Return the [x, y] coordinate for the center point of the cell that contains the specified text.  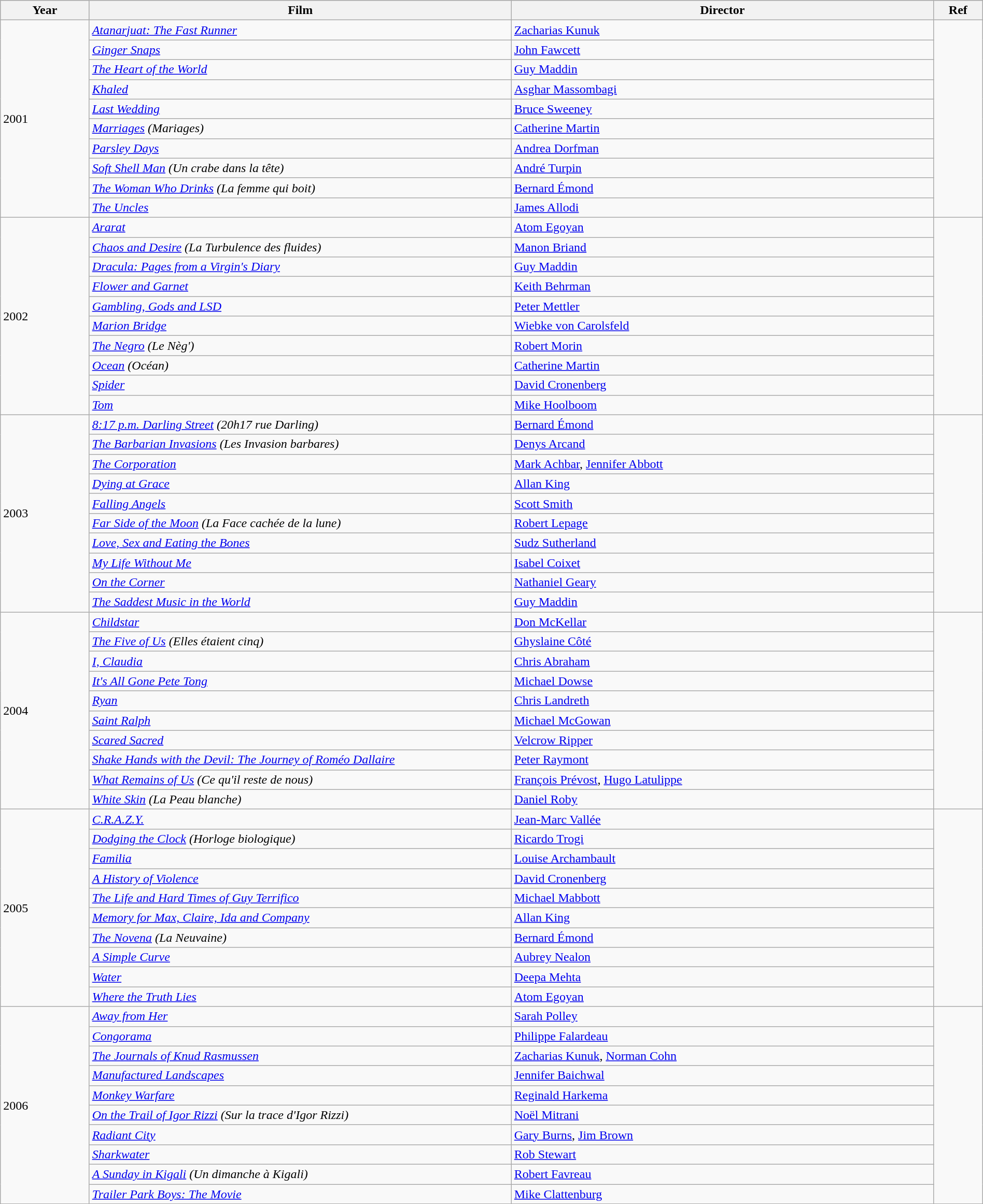
The Journals of Knud Rasmussen [300, 1056]
I, Claudia [300, 661]
Congorama [300, 1036]
Ref [958, 10]
Shake Hands with the Devil: The Journey of Roméo Dallaire [300, 760]
Marion Bridge [300, 326]
Louise Archambault [722, 858]
A Simple Curve [300, 957]
Dodging the Clock (Horloge biologique) [300, 839]
Philippe Falardeau [722, 1036]
Jean-Marc Vallée [722, 819]
The Woman Who Drinks (La femme qui boit) [300, 188]
Film [300, 10]
Don McKellar [722, 622]
On the Corner [300, 583]
The Negro (Le Nèg') [300, 346]
Radiant City [300, 1135]
Chris Abraham [722, 661]
Manon Briand [722, 247]
Isabel Coixet [722, 562]
Mark Achbar, Jennifer Abbott [722, 464]
Bruce Sweeney [722, 109]
Scott Smith [722, 503]
The Saddest Music in the World [300, 602]
Robert Favreau [722, 1174]
2006 [45, 1105]
Memory for Max, Claire, Ida and Company [300, 918]
Ghyslaine Côté [722, 642]
Familia [300, 858]
Keith Behrman [722, 287]
It's All Gone Pete Tong [300, 681]
Flower and Garnet [300, 287]
The Corporation [300, 464]
The Novena (La Neuvaine) [300, 938]
Atanarjuat: The Fast Runner [300, 30]
Deepa Mehta [722, 977]
Love, Sex and Eating the Bones [300, 543]
Director [722, 10]
Ararat [300, 227]
John Fawcett [722, 50]
François Prévost, Hugo Latulippe [722, 780]
Ocean (Océan) [300, 365]
Chaos and Desire (La Turbulence des fluides) [300, 247]
Mike Clattenburg [722, 1194]
Marriages (Mariages) [300, 129]
Jennifer Baichwal [722, 1075]
Where the Truth Lies [300, 997]
2003 [45, 513]
The Barbarian Invasions (Les Invasion barbares) [300, 444]
Sarah Polley [722, 1016]
The Life and Hard Times of Guy Terrifico [300, 898]
Mike Hoolboom [722, 405]
A History of Violence [300, 879]
Wiebke von Carolsfeld [722, 326]
Ryan [300, 701]
Dracula: Pages from a Virgin's Diary [300, 267]
Rob Stewart [722, 1154]
Robert Morin [722, 346]
A Sunday in Kigali (Un dimanche à Kigali) [300, 1174]
Water [300, 977]
8:17 p.m. Darling Street (20h17 rue Darling) [300, 424]
Manufactured Landscapes [300, 1075]
The Heart of the World [300, 69]
Soft Shell Man (Un crabe dans la tête) [300, 168]
Michael Dowse [722, 681]
Andrea Dorfman [722, 148]
Sudz Sutherland [722, 543]
Scared Sacred [300, 740]
Falling Angels [300, 503]
Nathaniel Geary [722, 583]
Ginger Snaps [300, 50]
On the Trail of Igor Rizzi (Sur la trace d'Igor Rizzi) [300, 1115]
Peter Mettler [722, 306]
Asghar Massombagi [722, 89]
Sharkwater [300, 1154]
Far Side of the Moon (La Face cachée de la lune) [300, 523]
Ricardo Trogi [722, 839]
The Uncles [300, 207]
Gambling, Gods and LSD [300, 306]
Childstar [300, 622]
2002 [45, 316]
Zacharias Kunuk [722, 30]
What Remains of Us (Ce qu'il reste de nous) [300, 780]
Velcrow Ripper [722, 740]
Zacharias Kunuk, Norman Cohn [722, 1056]
Daniel Roby [722, 799]
Aubrey Nealon [722, 957]
Gary Burns, Jim Brown [722, 1135]
Michael Mabbott [722, 898]
Monkey Warfare [300, 1095]
André Turpin [722, 168]
James Allodi [722, 207]
Last Wedding [300, 109]
My Life Without Me [300, 562]
White Skin (La Peau blanche) [300, 799]
Noël Mitrani [722, 1115]
Denys Arcand [722, 444]
C.R.A.Z.Y. [300, 819]
Year [45, 10]
Spider [300, 385]
Tom [300, 405]
Dying at Grace [300, 484]
Parsley Days [300, 148]
2001 [45, 119]
2005 [45, 908]
Chris Landreth [722, 701]
Trailer Park Boys: The Movie [300, 1194]
Robert Lepage [722, 523]
Michael McGowan [722, 720]
2004 [45, 711]
The Five of Us (Elles étaient cinq) [300, 642]
Reginald Harkema [722, 1095]
Peter Raymont [722, 760]
Away from Her [300, 1016]
Saint Ralph [300, 720]
Khaled [300, 89]
